Determine the [x, y] coordinate at the center of the cell enclosing the given text.  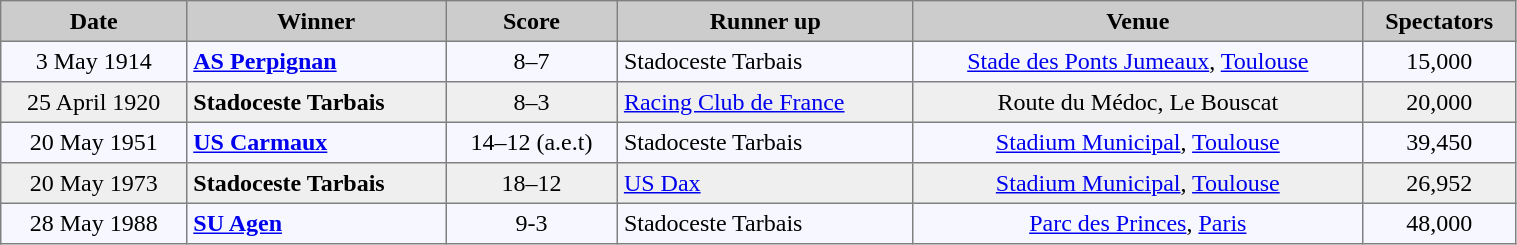
20 May 1951 [94, 142]
Parc des Princes, Paris [1138, 223]
Runner up [765, 21]
Winner [316, 21]
8–7 [532, 61]
9-3 [532, 223]
Spectators [1439, 21]
Venue [1138, 21]
SU Agen [316, 223]
15,000 [1439, 61]
AS Perpignan [316, 61]
20,000 [1439, 102]
Date [94, 21]
26,952 [1439, 183]
8–3 [532, 102]
US Carmaux [316, 142]
28 May 1988 [94, 223]
25 April 1920 [94, 102]
48,000 [1439, 223]
US Dax [765, 183]
Racing Club de France [765, 102]
Score [532, 21]
20 May 1973 [94, 183]
Stade des Ponts Jumeaux, Toulouse [1138, 61]
14–12 (a.e.t) [532, 142]
39,450 [1439, 142]
Route du Médoc, Le Bouscat [1138, 102]
3 May 1914 [94, 61]
18–12 [532, 183]
